Determine the (X, Y) coordinate at the center of the cell enclosing the given text.  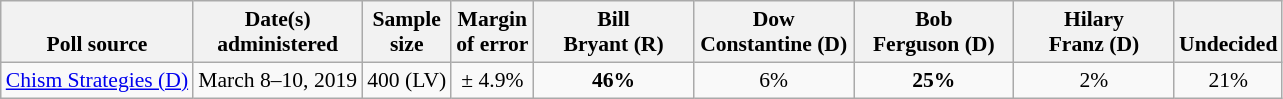
Undecided (1228, 32)
Marginof error (492, 32)
BillBryant (R) (613, 32)
46% (613, 80)
Samplesize (406, 32)
25% (934, 80)
HilaryFranz (D) (1094, 32)
6% (774, 80)
DowConstantine (D) (774, 32)
BobFerguson (D) (934, 32)
March 8–10, 2019 (278, 80)
400 (LV) (406, 80)
2% (1094, 80)
Poll source (97, 32)
Date(s)administered (278, 32)
± 4.9% (492, 80)
21% (1228, 80)
Chism Strategies (D) (97, 80)
